Output the [x, y] coordinate of the center of the cell containing the given text.  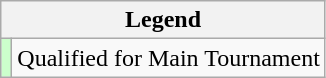
Legend [164, 20]
Qualified for Main Tournament [169, 58]
